Search for the cell housing the specified text and yield its [x, y] center coordinate. 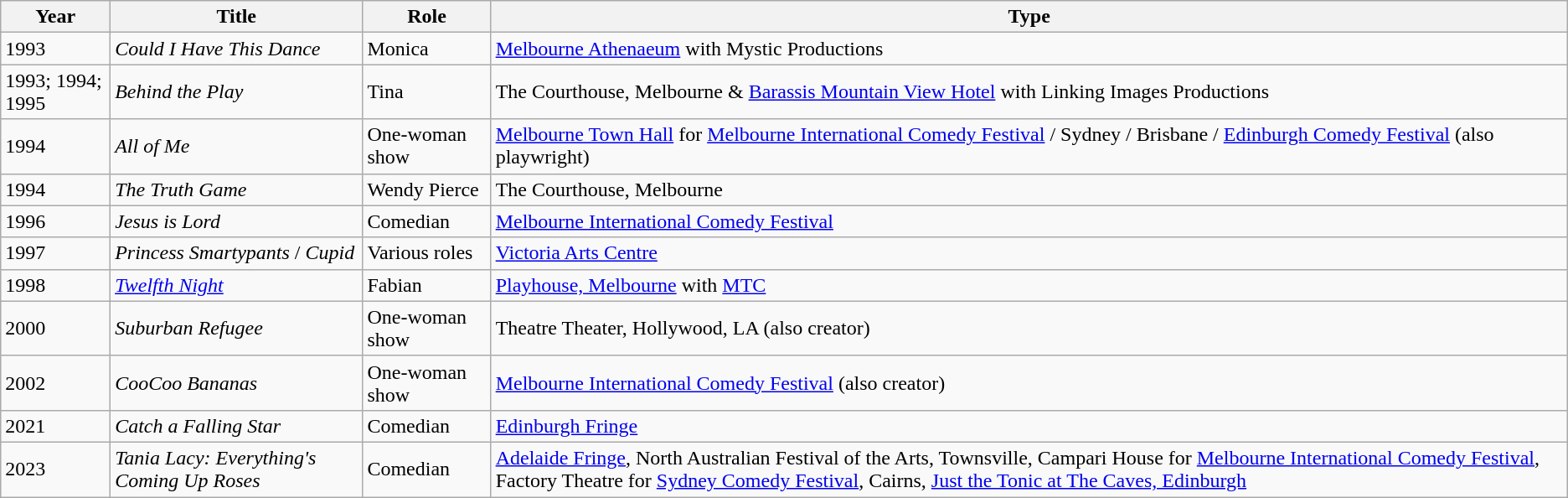
Role [427, 17]
Monica [427, 49]
The Courthouse, Melbourne & Barassis Mountain View Hotel with Linking Images Productions [1029, 92]
Type [1029, 17]
1993 [55, 49]
Fabian [427, 285]
Melbourne Town Hall for Melbourne International Comedy Festival / Sydney / Brisbane / Edinburgh Comedy Festival (also playwright) [1029, 146]
Year [55, 17]
Catch a Falling Star [236, 426]
Jesus is Lord [236, 221]
All of Me [236, 146]
Wendy Pierce [427, 189]
1993; 1994; 1995 [55, 92]
Edinburgh Fringe [1029, 426]
2002 [55, 382]
Suburban Refugee [236, 329]
The Courthouse, Melbourne [1029, 189]
Melbourne Athenaeum with Mystic Productions [1029, 49]
1998 [55, 285]
Melbourne International Comedy Festival (also creator) [1029, 382]
2023 [55, 469]
2021 [55, 426]
Various roles [427, 253]
Could I Have This Dance [236, 49]
Tania Lacy: Everything's Coming Up Roses [236, 469]
Victoria Arts Centre [1029, 253]
Behind the Play [236, 92]
1997 [55, 253]
CooCoo Bananas [236, 382]
1996 [55, 221]
Tina [427, 92]
Title [236, 17]
Theatre Theater, Hollywood, LA (also creator) [1029, 329]
Princess Smartypants / Cupid [236, 253]
Twelfth Night [236, 285]
Playhouse, Melbourne with MTC [1029, 285]
Melbourne International Comedy Festival [1029, 221]
The Truth Game [236, 189]
2000 [55, 329]
